Capture the cell that displays the provided text and extract its [x, y] central coordinate. 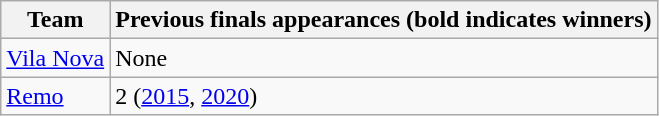
Previous finals appearances (bold indicates winners) [384, 20]
None [384, 58]
Remo [56, 96]
2 (2015, 2020) [384, 96]
Team [56, 20]
Vila Nova [56, 58]
